Capture the cell that displays the provided text and extract its [X, Y] central coordinate. 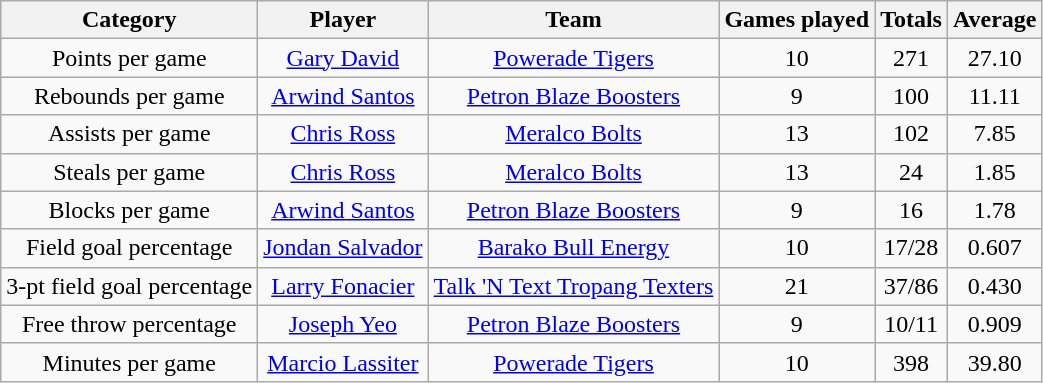
398 [912, 362]
Gary David [343, 58]
Talk 'N Text Tropang Texters [574, 286]
3-pt field goal percentage [130, 286]
7.85 [994, 134]
1.78 [994, 210]
Field goal percentage [130, 248]
Average [994, 20]
24 [912, 172]
271 [912, 58]
1.85 [994, 172]
Steals per game [130, 172]
0.909 [994, 324]
Rebounds per game [130, 96]
37/86 [912, 286]
Blocks per game [130, 210]
Free throw percentage [130, 324]
Minutes per game [130, 362]
Games played [797, 20]
Player [343, 20]
Marcio Lassiter [343, 362]
Totals [912, 20]
27.10 [994, 58]
Barako Bull Energy [574, 248]
Assists per game [130, 134]
102 [912, 134]
Joseph Yeo [343, 324]
100 [912, 96]
39.80 [994, 362]
Jondan Salvador [343, 248]
Larry Fonacier [343, 286]
16 [912, 210]
11.11 [994, 96]
0.607 [994, 248]
17/28 [912, 248]
Points per game [130, 58]
0.430 [994, 286]
Category [130, 20]
Team [574, 20]
10/11 [912, 324]
21 [797, 286]
